Identify which cell holds the provided text, then report its (x, y) central coordinate. 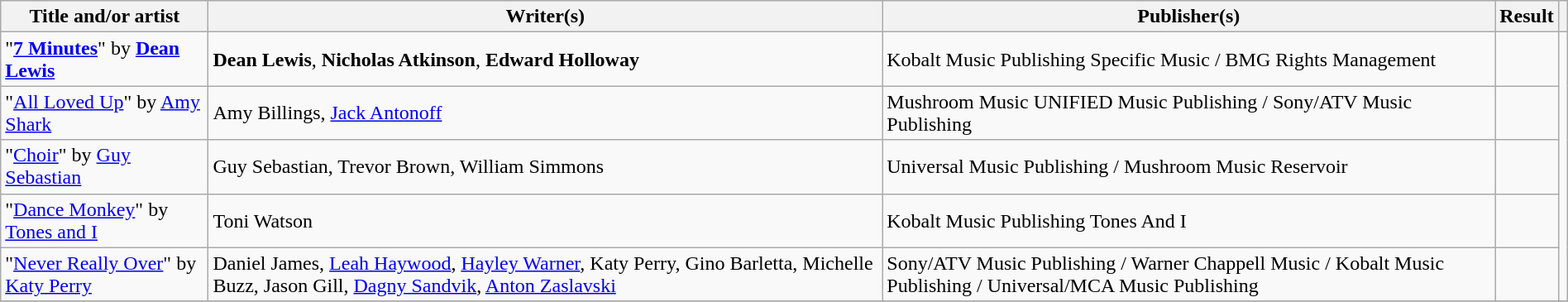
"Dance Monkey" by Tones and I (104, 220)
Mushroom Music UNIFIED Music Publishing / Sony/ATV Music Publishing (1189, 113)
"Choir" by Guy Sebastian (104, 167)
Kobalt Music Publishing Specific Music / BMG Rights Management (1189, 60)
"Never Really Over" by Katy Perry (104, 275)
"All Loved Up" by Amy Shark (104, 113)
"7 Minutes" by Dean Lewis (104, 60)
Publisher(s) (1189, 17)
Amy Billings, Jack Antonoff (546, 113)
Title and/or artist (104, 17)
Dean Lewis, Nicholas Atkinson, Edward Holloway (546, 60)
Writer(s) (546, 17)
Toni Watson (546, 220)
Daniel James, Leah Haywood, Hayley Warner, Katy Perry, Gino Barletta, Michelle Buzz, Jason Gill, Dagny Sandvik, Anton Zaslavski (546, 275)
Kobalt Music Publishing Tones And I (1189, 220)
Sony/ATV Music Publishing / Warner Chappell Music / Kobalt Music Publishing / Universal/MCA Music Publishing (1189, 275)
Guy Sebastian, Trevor Brown, William Simmons (546, 167)
Result (1527, 17)
Universal Music Publishing / Mushroom Music Reservoir (1189, 167)
